Capture the cell that displays the provided text and extract its [x, y] central coordinate. 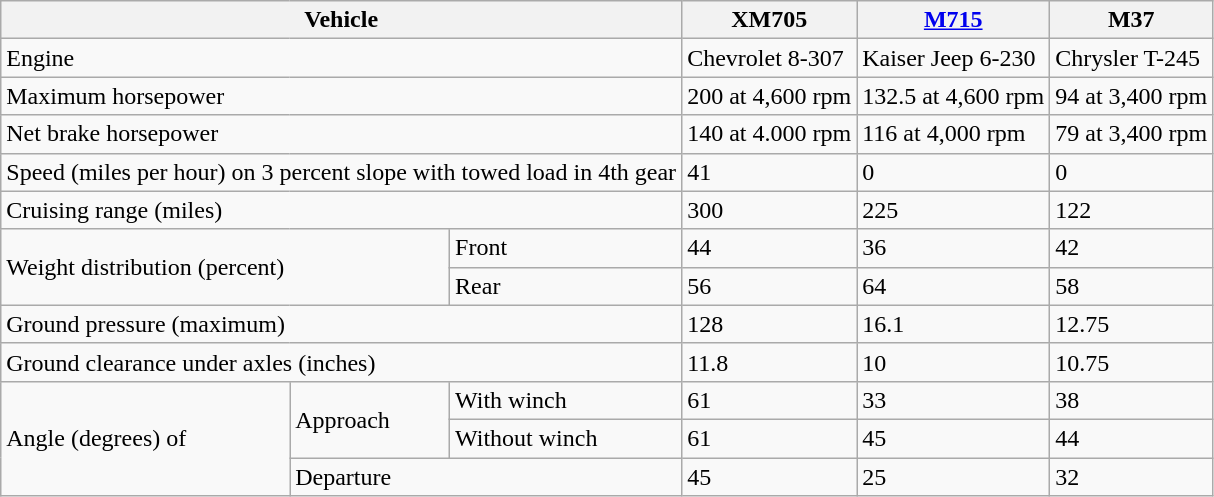
Weight distribution (percent) [226, 267]
M715 [954, 20]
132.5 at 4,600 rpm [954, 96]
10.75 [1132, 362]
116 at 4,000 rpm [954, 134]
79 at 3,400 rpm [1132, 134]
200 at 4,600 rpm [770, 96]
36 [954, 248]
Ground clearance under axles (inches) [342, 362]
Departure [486, 477]
42 [1132, 248]
94 at 3,400 rpm [1132, 96]
Ground pressure (maximum) [342, 324]
11.8 [770, 362]
16.1 [954, 324]
Front [566, 248]
Speed (miles per hour) on 3 percent slope with towed load in 4th gear [342, 172]
With winch [566, 400]
Maximum horsepower [342, 96]
Angle (degrees) of [146, 438]
122 [1132, 210]
58 [1132, 286]
38 [1132, 400]
Engine [342, 58]
225 [954, 210]
Rear [566, 286]
10 [954, 362]
25 [954, 477]
Vehicle [342, 20]
Cruising range (miles) [342, 210]
M37 [1132, 20]
300 [770, 210]
33 [954, 400]
Net brake horsepower [342, 134]
Kaiser Jeep 6-230 [954, 58]
Without winch [566, 438]
Chevrolet 8-307 [770, 58]
56 [770, 286]
Chrysler T-245 [1132, 58]
32 [1132, 477]
41 [770, 172]
XM705 [770, 20]
12.75 [1132, 324]
64 [954, 286]
Approach [370, 419]
128 [770, 324]
140 at 4.000 rpm [770, 134]
